Return the (x, y) coordinate for the center point of the cell that contains the specified text.  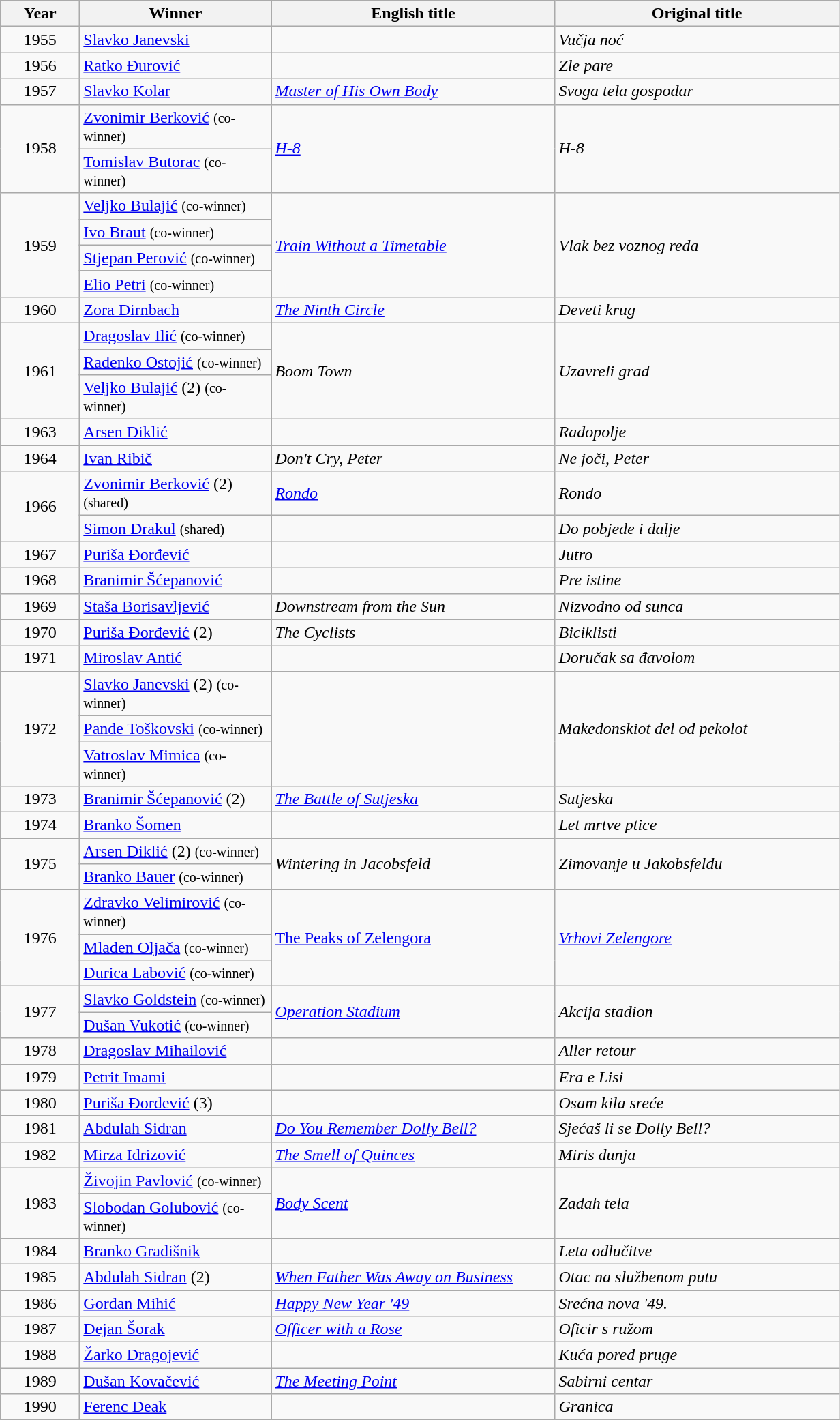
Ne joči, Peter (697, 458)
Dragoslav Ilić (co-winner) (176, 336)
Stjepan Perović (co-winner) (176, 258)
1963 (40, 432)
Elio Petri (co-winner) (176, 284)
1971 (40, 658)
1979 (40, 1077)
Otac na službenom putu (697, 1277)
Zvonimir Berković (2) (shared) (176, 494)
Sjećaš li se Dolly Bell? (697, 1129)
Zadah tela (697, 1203)
1973 (40, 799)
Branko Bauer (co-winner) (176, 877)
Operation Stadium (413, 1012)
Miris dunja (697, 1155)
Kuća pored pruge (697, 1355)
1987 (40, 1329)
The Battle of Sutjeska (413, 799)
Srećna nova '49. (697, 1303)
1967 (40, 554)
Slavko Kolar (176, 91)
1985 (40, 1277)
Year (40, 14)
When Father Was Away on Business (413, 1277)
Puriša Đorđević (2) (176, 632)
Branimir Šćepanović (2) (176, 799)
The Meeting Point (413, 1381)
1988 (40, 1355)
Dušan Kovačević (176, 1381)
Do You Remember Dolly Bell? (413, 1129)
Deveti krug (697, 310)
Officer with a Rose (413, 1329)
Uzavreli grad (697, 371)
Original title (697, 14)
1982 (40, 1155)
Don't Cry, Peter (413, 458)
Svoga tela gospodar (697, 91)
Wintering in Jacobsfeld (413, 863)
Vučja noć (697, 40)
The Smell of Quinces (413, 1155)
Abdulah Sidran (176, 1129)
English title (413, 14)
Zimovanje u Jakobsfeldu (697, 863)
Vatroslav Mimica (co-winner) (176, 764)
1990 (40, 1407)
1966 (40, 506)
Vrhovi Zelengore (697, 938)
1970 (40, 632)
1959 (40, 245)
Žarko Dragojević (176, 1355)
Puriša Đorđević (3) (176, 1103)
Veljko Bulajić (co-winner) (176, 206)
Zdravko Velimirović (co-winner) (176, 913)
Sutjeska (697, 799)
Body Scent (413, 1203)
1974 (40, 825)
1960 (40, 310)
Akcija stadion (697, 1012)
Branimir Šćepanović (176, 580)
Sabirni centar (697, 1381)
Mladen Oljača (co-winner) (176, 947)
Nizvodno od sunca (697, 606)
1955 (40, 40)
Pre istine (697, 580)
1969 (40, 606)
Dušan Vukotić (co-winner) (176, 1025)
1976 (40, 938)
Ivan Ribič (176, 458)
Makedonskiot del od pekolot (697, 728)
1984 (40, 1251)
Downstream from the Sun (413, 606)
Ivo Braut (co-winner) (176, 232)
Dragoslav Mihailović (176, 1051)
Branko Gradišnik (176, 1251)
1983 (40, 1203)
The Ninth Circle (413, 310)
Do pobjede i dalje (697, 529)
Osam kila sreće (697, 1103)
The Peaks of Zelengora (413, 938)
1964 (40, 458)
Train Without a Timetable (413, 245)
1989 (40, 1381)
Staša Borisavljević (176, 606)
1978 (40, 1051)
Dejan Šorak (176, 1329)
Ratko Đurović (176, 65)
Puriša Đorđević (176, 554)
Simon Drakul (shared) (176, 529)
1975 (40, 863)
Happy New Year '49 (413, 1303)
Zora Dirnbach (176, 310)
Pande Toškovski (co-winner) (176, 728)
1961 (40, 371)
1977 (40, 1012)
Leta odlučitve (697, 1251)
Doručak sa đavolom (697, 658)
Jutro (697, 554)
1972 (40, 728)
Winner (176, 14)
Mirza Idrizović (176, 1155)
Ferenc Deak (176, 1407)
Radenko Ostojić (co-winner) (176, 362)
1986 (40, 1303)
Master of His Own Body (413, 91)
Arsen Diklić (2) (co-winner) (176, 850)
Miroslav Antić (176, 658)
Vlak bez voznog reda (697, 245)
1981 (40, 1129)
1980 (40, 1103)
Arsen Diklić (176, 432)
1956 (40, 65)
Biciklisti (697, 632)
Đurica Labović (co-winner) (176, 973)
1958 (40, 149)
1957 (40, 91)
Zvonimir Berković (co-winner) (176, 127)
Tomislav Butorac (co-winner) (176, 171)
Let mrtve ptice (697, 825)
The Cyclists (413, 632)
Gordan Mihić (176, 1303)
Slavko Goldstein (co-winner) (176, 999)
Radopolje (697, 432)
Petrit Imami (176, 1077)
Oficir s ružom (697, 1329)
Veljko Bulajić (2) (co-winner) (176, 397)
Branko Šomen (176, 825)
Slavko Janevski (176, 40)
Slobodan Golubović (co-winner) (176, 1215)
Živojin Pavlović (co-winner) (176, 1181)
Zle pare (697, 65)
1968 (40, 580)
Aller retour (697, 1051)
Slavko Janevski (2) (co-winner) (176, 693)
Boom Town (413, 371)
Granica (697, 1407)
Era e Lisi (697, 1077)
Abdulah Sidran (2) (176, 1277)
